Capture the cell that displays the provided text and extract its [X, Y] central coordinate. 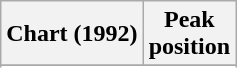
Peakposition [189, 34]
Chart (1992) [72, 34]
